Output the (x, y) coordinate of the center of the cell containing the given text.  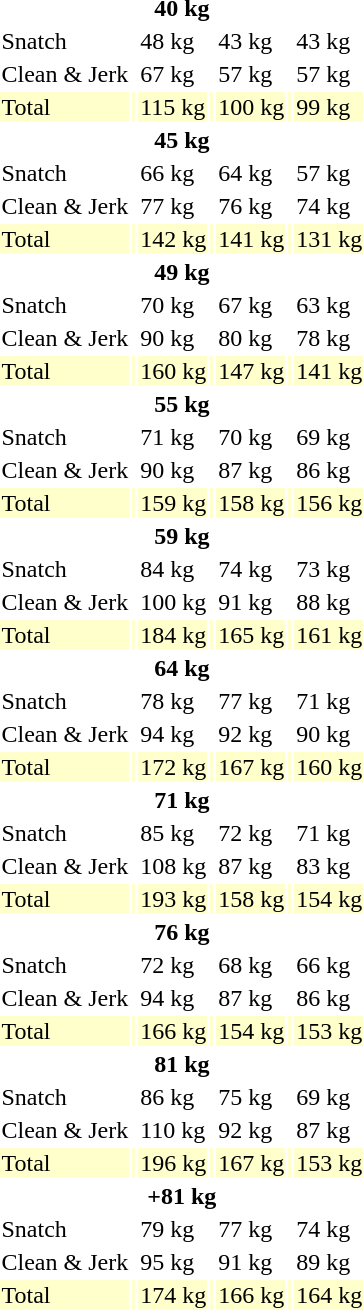
68 kg (252, 965)
86 kg (174, 1097)
76 kg (252, 206)
84 kg (174, 569)
154 kg (252, 1031)
160 kg (174, 371)
193 kg (174, 899)
48 kg (174, 41)
80 kg (252, 338)
172 kg (174, 767)
142 kg (174, 239)
75 kg (252, 1097)
159 kg (174, 503)
115 kg (174, 107)
196 kg (174, 1163)
66 kg (174, 173)
57 kg (252, 74)
78 kg (174, 701)
147 kg (252, 371)
108 kg (174, 866)
165 kg (252, 635)
43 kg (252, 41)
74 kg (252, 569)
110 kg (174, 1130)
64 kg (252, 173)
71 kg (174, 437)
95 kg (174, 1262)
79 kg (174, 1229)
85 kg (174, 833)
184 kg (174, 635)
174 kg (174, 1295)
141 kg (252, 239)
